Return (x, y) of the center of cell containing provided text 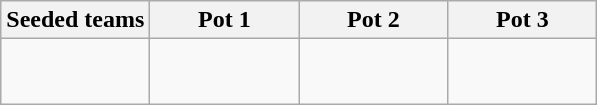
Seeded teams (76, 20)
Pot 3 (522, 20)
Pot 1 (224, 20)
Pot 2 (374, 20)
